Locate the cell with the specified text and output its [X, Y] center coordinate. 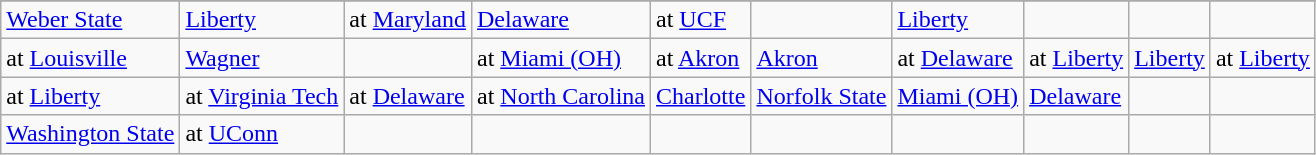
at Maryland [408, 20]
at Akron [700, 58]
at Miami (OH) [560, 58]
Akron [822, 58]
at UConn [262, 134]
at Virginia Tech [262, 96]
Norfolk State [822, 96]
Miami (OH) [958, 96]
at North Carolina [560, 96]
Charlotte [700, 96]
Wagner [262, 58]
Washington State [90, 134]
Weber State [90, 20]
at Louisville [90, 58]
at UCF [700, 20]
